Scan for the cell matching the given text and deliver its [X, Y] coordinate at center. 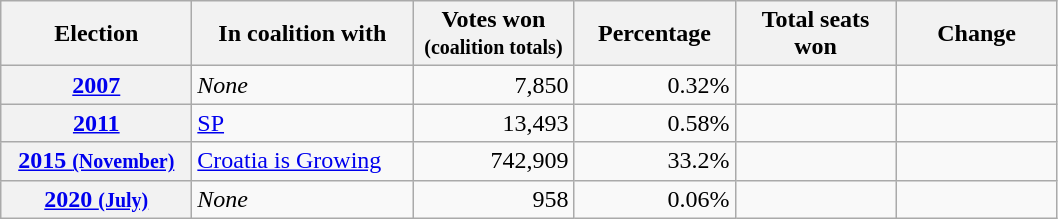
7,850 [494, 85]
2020 (July) [96, 199]
Votes won (coalition totals) [494, 34]
2007 [96, 85]
0.06% [654, 199]
Percentage [654, 34]
13,493 [494, 123]
Total seats won [816, 34]
SP [302, 123]
In coalition with [302, 34]
2015 (November) [96, 161]
0.58% [654, 123]
Change [976, 34]
33.2% [654, 161]
742,909 [494, 161]
Election [96, 34]
958 [494, 199]
0.32% [654, 85]
2011 [96, 123]
Croatia is Growing [302, 161]
